Detect which cell encompasses the target text, then output its (x, y) center coordinate. 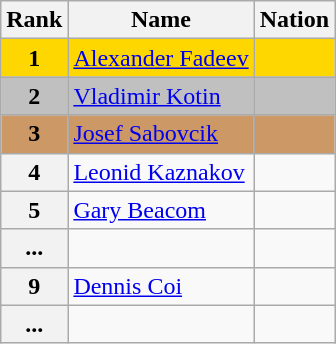
9 (34, 286)
4 (34, 172)
3 (34, 134)
Nation (294, 20)
Josef Sabovcik (161, 134)
1 (34, 58)
Alexander Fadeev (161, 58)
Dennis Coi (161, 286)
Gary Beacom (161, 210)
2 (34, 96)
Vladimir Kotin (161, 96)
Name (161, 20)
5 (34, 210)
Rank (34, 20)
Leonid Kaznakov (161, 172)
